Scan for the cell matching the given text and deliver its (X, Y) coordinate at center. 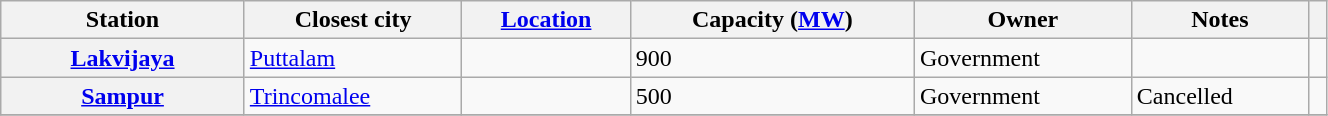
Lakvijaya (123, 58)
Notes (1220, 20)
900 (772, 58)
Puttalam (353, 58)
Location (546, 20)
Sampur (123, 96)
Owner (1022, 20)
500 (772, 96)
Trincomalee (353, 96)
Station (123, 20)
Closest city (353, 20)
Cancelled (1220, 96)
Capacity (MW) (772, 20)
